Capture the cell that displays the provided text and extract its (x, y) central coordinate. 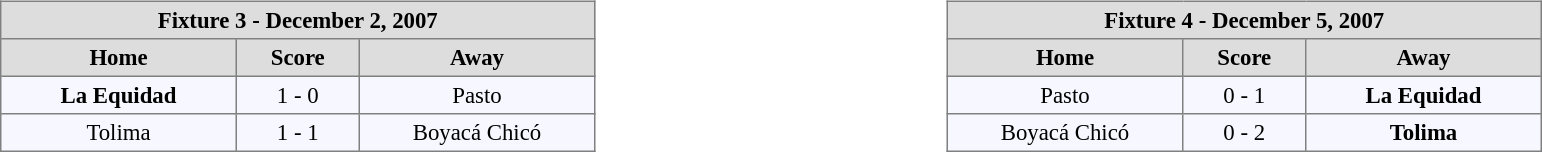
0 - 2 (1244, 133)
Fixture 3 - December 2, 2007 (298, 20)
1 - 0 (298, 95)
Fixture 4 - December 5, 2007 (1244, 20)
1 - 1 (298, 133)
0 - 1 (1244, 95)
